Return the (x, y) coordinate for the center point of the cell that contains the specified text.  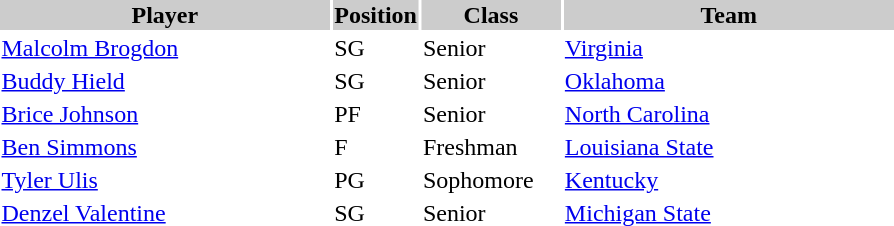
PF (376, 114)
Brice Johnson (165, 114)
Malcolm Brogdon (165, 48)
Class (490, 15)
Freshman (490, 147)
PG (376, 180)
Player (165, 15)
F (376, 147)
Sophomore (490, 180)
Position (376, 15)
Louisiana State (728, 147)
Tyler Ulis (165, 180)
Kentucky (728, 180)
Buddy Hield (165, 81)
North Carolina (728, 114)
Virginia (728, 48)
Ben Simmons (165, 147)
Oklahoma (728, 81)
Team (728, 15)
